Extract the [x, y] coordinate from the center of the cell holding the provided text.  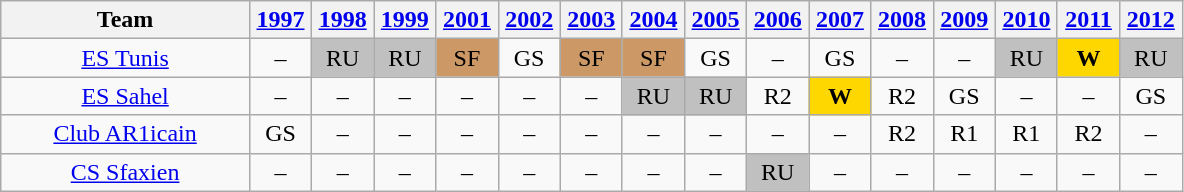
2012 [1151, 20]
2001 [467, 20]
2007 [840, 20]
2010 [1026, 20]
2003 [591, 20]
2009 [964, 20]
1999 [405, 20]
Club AR1icain [126, 134]
1998 [343, 20]
2005 [716, 20]
2004 [653, 20]
ES Sahel [126, 96]
CS Sfaxien [126, 172]
1997 [280, 20]
2008 [902, 20]
ES Tunis [126, 58]
2011 [1088, 20]
2006 [778, 20]
2002 [529, 20]
Team [126, 20]
